Identify which cell holds the provided text, then report its (x, y) central coordinate. 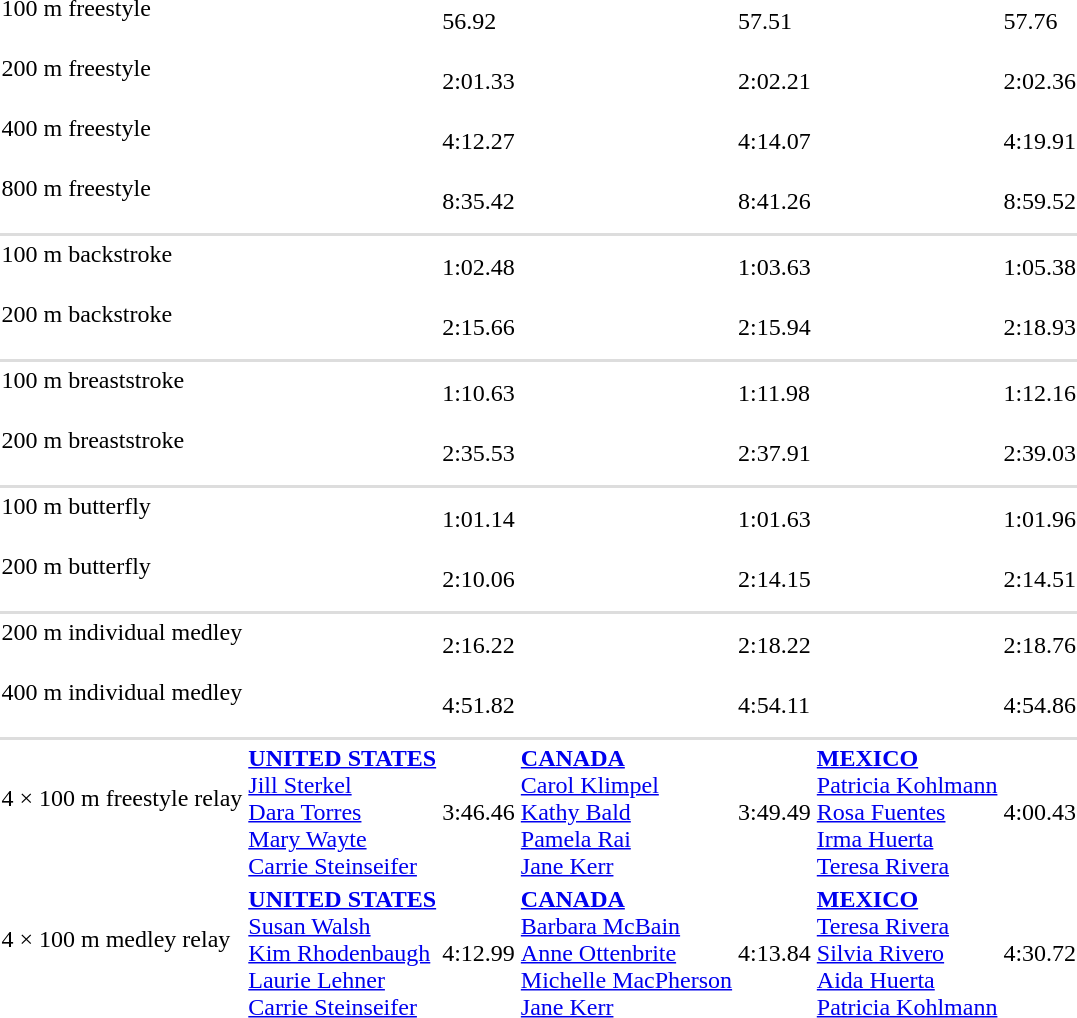
MEXICOPatricia KohlmannRosa FuentesIrma HuertaTeresa Rivera (907, 812)
1:11.98 (775, 394)
2:01.33 (479, 82)
1:02.48 (479, 268)
3:46.46 (479, 812)
2:10.06 (479, 580)
1:03.63 (775, 268)
400 m freestyle (122, 142)
4 × 100 m freestyle relay (122, 812)
2:15.66 (479, 328)
8:41.26 (775, 202)
CANADACarol KlimpelKathy BaldPamela RaiJane Kerr (626, 812)
2:35.53 (479, 454)
800 m freestyle (122, 202)
3:49.49 (775, 812)
100 m butterfly (122, 520)
4:54.11 (775, 706)
2:02.21 (775, 82)
4:51.82 (479, 706)
1:01.63 (775, 520)
400 m individual medley (122, 706)
100 m breaststroke (122, 394)
UNITED STATESJill SterkelDara TorresMary WayteCarrie Steinseifer (342, 812)
2:16.22 (479, 646)
1:01.14 (479, 520)
200 m breaststroke (122, 454)
200 m individual medley (122, 646)
2:14.15 (775, 580)
1:10.63 (479, 394)
200 m butterfly (122, 580)
100 m backstroke (122, 268)
2:15.94 (775, 328)
4:14.07 (775, 142)
200 m backstroke (122, 328)
4:12.27 (479, 142)
2:18.22 (775, 646)
200 m freestyle (122, 82)
8:35.42 (479, 202)
2:37.91 (775, 454)
